Search for the cell housing the specified text and yield its (X, Y) center coordinate. 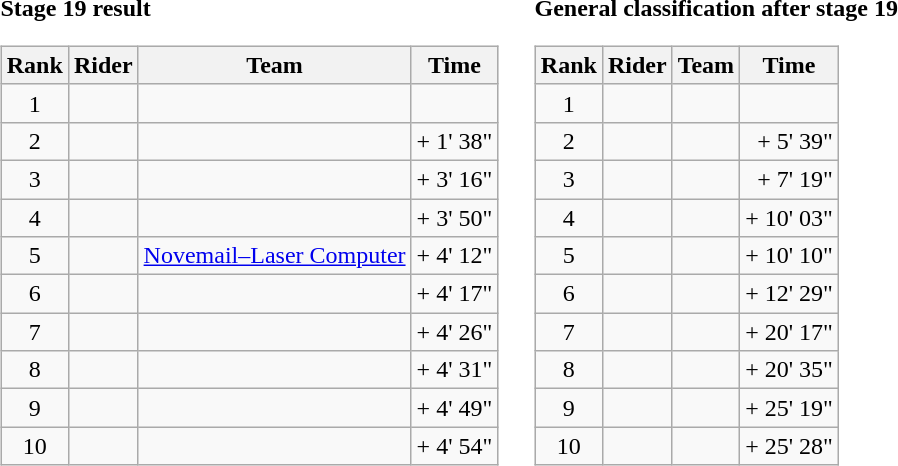
+ 3' 16" (454, 179)
+ 4' 49" (454, 408)
+ 5' 39" (790, 141)
+ 20' 17" (790, 332)
+ 25' 28" (790, 446)
Novemail–Laser Computer (274, 256)
+ 1' 38" (454, 141)
+ 10' 10" (790, 256)
+ 7' 19" (790, 179)
+ 4' 31" (454, 370)
+ 20' 35" (790, 370)
+ 12' 29" (790, 294)
+ 25' 19" (790, 408)
+ 4' 26" (454, 332)
+ 3' 50" (454, 217)
+ 10' 03" (790, 217)
+ 4' 54" (454, 446)
+ 4' 17" (454, 294)
+ 4' 12" (454, 256)
